Return the (X, Y) coordinate for the center point of the cell that contains the specified text.  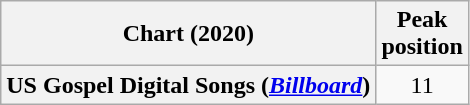
US Gospel Digital Songs (Billboard) (188, 85)
Chart (2020) (188, 34)
Peakposition (422, 34)
11 (422, 85)
